Extract the [x, y] coordinate from the center of the cell holding the provided text.  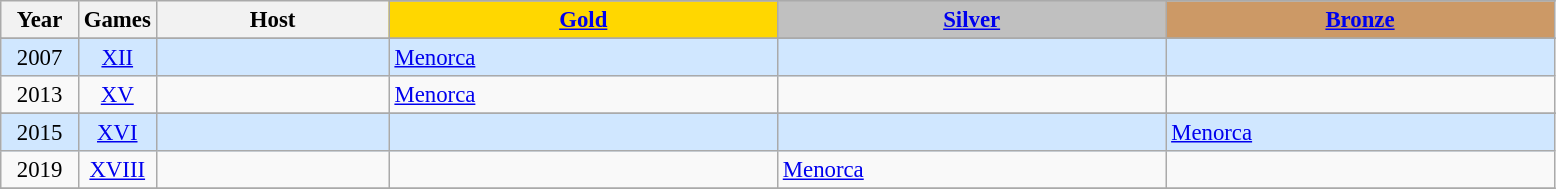
XV [117, 95]
Year [40, 20]
Host [272, 20]
2007 [40, 58]
Silver [971, 20]
2019 [40, 170]
XII [117, 58]
Gold [583, 20]
2013 [40, 95]
XVI [117, 133]
Bronze [1360, 20]
XVIII [117, 170]
Games [117, 20]
2015 [40, 133]
